Extract the (X, Y) coordinate from the center of the cell holding the provided text.  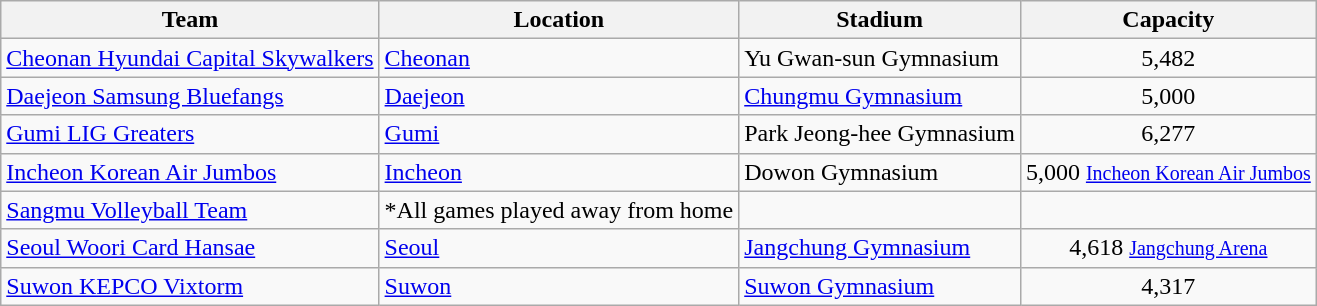
Gumi LIG Greaters (190, 134)
Location (559, 20)
5,482 (1168, 58)
5,000 Incheon Korean Air Jumbos (1168, 172)
Dowon Gymnasium (880, 172)
Cheonan (559, 58)
Suwon (559, 286)
Capacity (1168, 20)
Team (190, 20)
Suwon Gymnasium (880, 286)
Daejeon Samsung Bluefangs (190, 96)
Seoul (559, 248)
Jangchung Gymnasium (880, 248)
*All games played away from home (559, 210)
Cheonan Hyundai Capital Skywalkers (190, 58)
Seoul Woori Card Hansae (190, 248)
Incheon Korean Air Jumbos (190, 172)
Sangmu Volleyball Team (190, 210)
Daejeon (559, 96)
5,000 (1168, 96)
Chungmu Gymnasium (880, 96)
4,317 (1168, 286)
6,277 (1168, 134)
Yu Gwan-sun Gymnasium (880, 58)
4,618 Jangchung Arena (1168, 248)
Suwon KEPCO Vixtorm (190, 286)
Gumi (559, 134)
Incheon (559, 172)
Park Jeong-hee Gymnasium (880, 134)
Stadium (880, 20)
